Search for the cell housing the specified text and yield its (x, y) center coordinate. 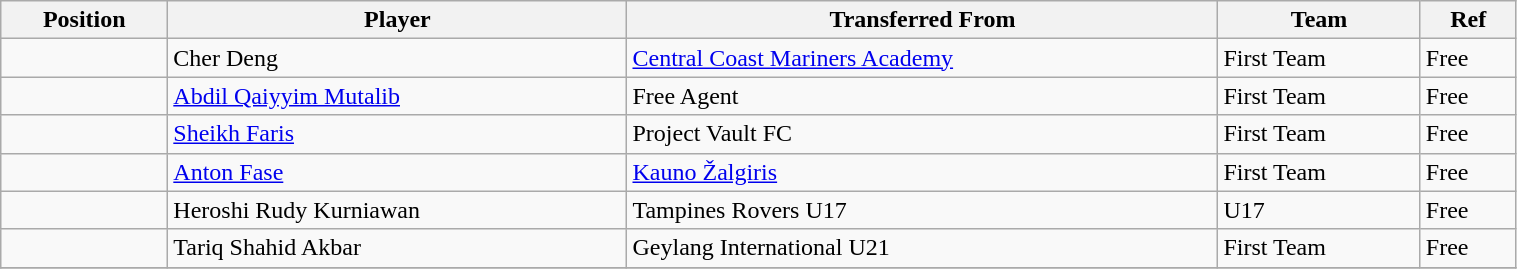
Project Vault FC (922, 134)
Free Agent (922, 96)
Anton Fase (398, 172)
Player (398, 20)
Team (1319, 20)
Central Coast Mariners Academy (922, 58)
Heroshi Rudy Kurniawan (398, 210)
Ref (1468, 20)
U17 (1319, 210)
Sheikh Faris (398, 134)
Tariq Shahid Akbar (398, 248)
Geylang International U21 (922, 248)
Cher Deng (398, 58)
Tampines Rovers U17 (922, 210)
Kauno Žalgiris (922, 172)
Abdil Qaiyyim Mutalib (398, 96)
Position (84, 20)
Transferred From (922, 20)
